Pinpoint the cell where the given text exists, returning its (X, Y) midpoint coordinate. 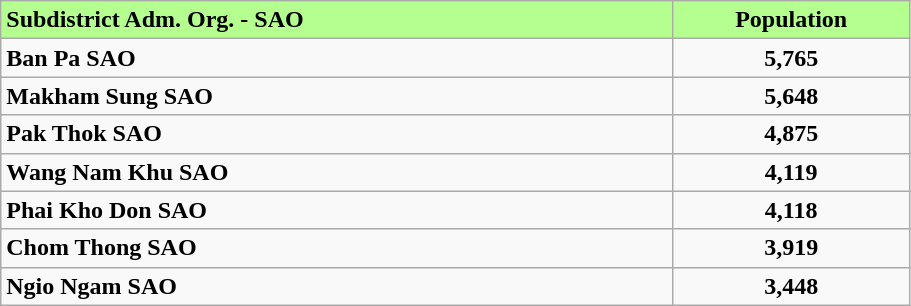
Chom Thong SAO (337, 248)
5,648 (791, 96)
4,875 (791, 134)
Ngio Ngam SAO (337, 286)
3,919 (791, 248)
4,119 (791, 172)
Ban Pa SAO (337, 58)
Wang Nam Khu SAO (337, 172)
4,118 (791, 210)
Subdistrict Adm. Org. - SAO (337, 20)
Phai Kho Don SAO (337, 210)
Pak Thok SAO (337, 134)
5,765 (791, 58)
Makham Sung SAO (337, 96)
Population (791, 20)
3,448 (791, 286)
